Determine the (X, Y) coordinate at the center of the cell enclosing the given text.  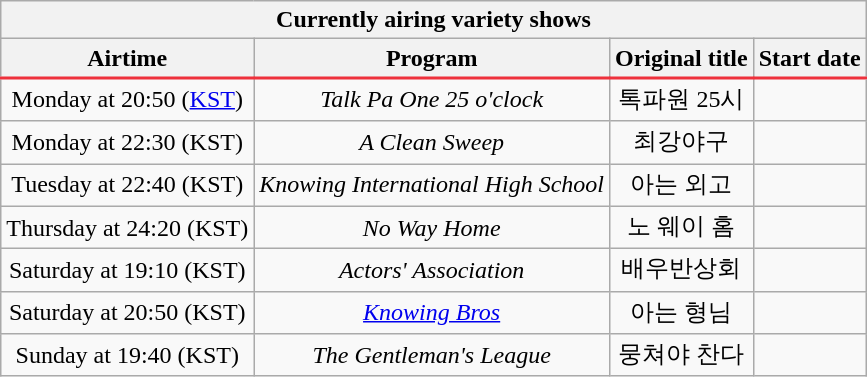
Monday at 20:50 (KST) (128, 100)
Original title (682, 58)
Airtime (128, 58)
Knowing Bros (432, 312)
Tuesday at 22:40 (KST) (128, 186)
Knowing International High School (432, 186)
노 웨이 홈 (682, 228)
아는 외고 (682, 186)
Currently airing variety shows (434, 20)
최강야구 (682, 142)
Saturday at 19:10 (KST) (128, 270)
톡파원 25시 (682, 100)
Start date (810, 58)
아는 형님 (682, 312)
배우반상회 (682, 270)
The Gentleman's League (432, 356)
Saturday at 20:50 (KST) (128, 312)
Actors' Association (432, 270)
Monday at 22:30 (KST) (128, 142)
Thursday at 24:20 (KST) (128, 228)
No Way Home (432, 228)
A Clean Sweep (432, 142)
뭉쳐야 찬다 (682, 356)
Sunday at 19:40 (KST) (128, 356)
Program (432, 58)
Talk Pa One 25 o'clock (432, 100)
